From the cell containing the given text, extract its center point as [x, y] coordinate. 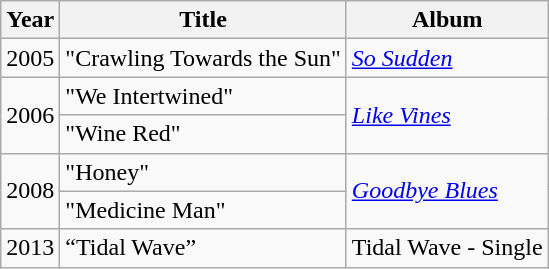
2013 [30, 248]
2008 [30, 191]
Goodbye Blues [447, 191]
Album [447, 20]
"Medicine Man" [204, 210]
"We Intertwined" [204, 96]
Tidal Wave - Single [447, 248]
2005 [30, 58]
So Sudden [447, 58]
Like Vines [447, 115]
"Crawling Towards the Sun" [204, 58]
"Honey" [204, 172]
“Tidal Wave” [204, 248]
Year [30, 20]
Title [204, 20]
2006 [30, 115]
"Wine Red" [204, 134]
